Output the [x, y] coordinate of the center of the cell containing the given text.  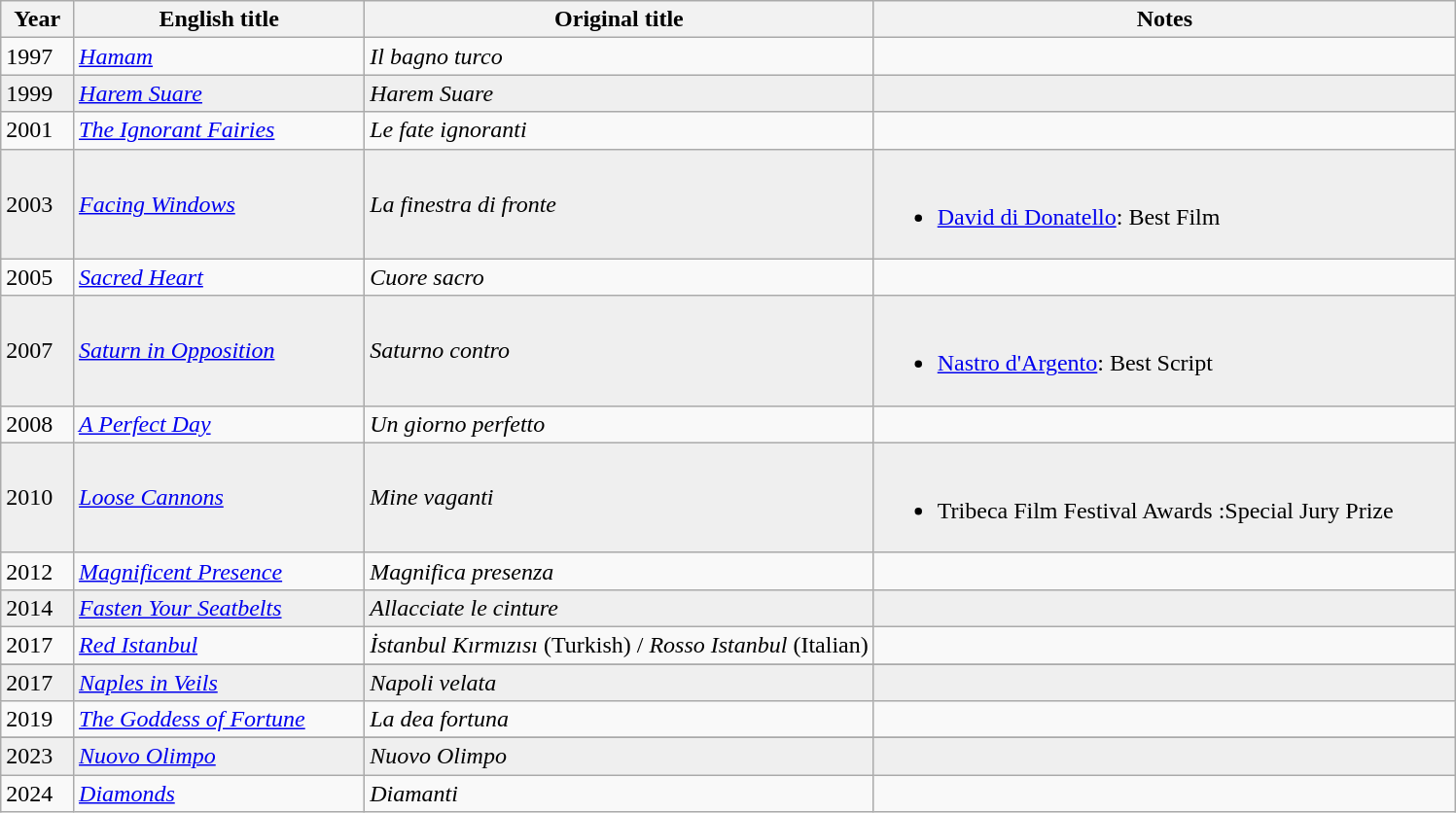
David di Donatello: Best Film [1164, 204]
2003 [37, 204]
2008 [37, 424]
Mine vaganti [620, 498]
Loose Cannons [220, 498]
Le fate ignoranti [620, 130]
Sacred Heart [220, 277]
Fasten Your Seatbelts [220, 608]
Notes [1164, 19]
Il bagno turco [620, 56]
La finestra di fronte [620, 204]
Facing Windows [220, 204]
1999 [37, 93]
The Goddess of Fortune [220, 720]
Red Istanbul [220, 645]
2010 [37, 498]
2014 [37, 608]
Diamanti [620, 794]
Allacciate le cinture [620, 608]
Saturn in Opposition [220, 350]
Naples in Veils [220, 682]
2019 [37, 720]
Tribeca Film Festival Awards :Special Jury Prize [1164, 498]
La dea fortuna [620, 720]
Original title [620, 19]
Year [37, 19]
Diamonds [220, 794]
2001 [37, 130]
Saturno contro [620, 350]
Un giorno perfetto [620, 424]
2023 [37, 757]
İstanbul Kırmızısı (Turkish) / Rosso Istanbul (Italian) [620, 645]
1997 [37, 56]
Magnificent Presence [220, 571]
2005 [37, 277]
Hamam [220, 56]
Nastro d'Argento: Best Script [1164, 350]
Cuore sacro [620, 277]
2024 [37, 794]
A Perfect Day [220, 424]
Magnifica presenza [620, 571]
Napoli velata [620, 682]
The Ignorant Fairies [220, 130]
2012 [37, 571]
2007 [37, 350]
English title [220, 19]
